Determine the [x, y] coordinate at the center of the cell enclosing the given text.  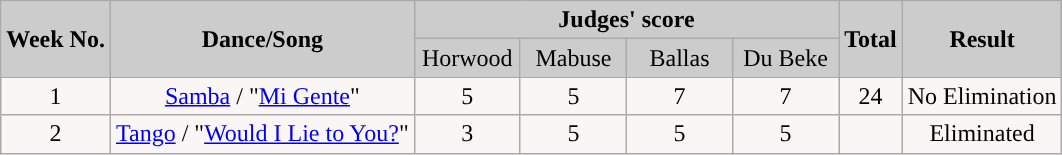
No Elimination [982, 96]
Samba / "Mi Gente" [262, 96]
Mabuse [573, 58]
Total [871, 39]
Week No. [56, 39]
Ballas [679, 58]
3 [467, 134]
Horwood [467, 58]
Judges' score [626, 20]
Eliminated [982, 134]
Du Beke [786, 58]
Tango / "Would I Lie to You?" [262, 134]
2 [56, 134]
Dance/Song [262, 39]
24 [871, 96]
1 [56, 96]
Result [982, 39]
